Find where the given text appears and provide that cell's center as (x, y) coordinate. 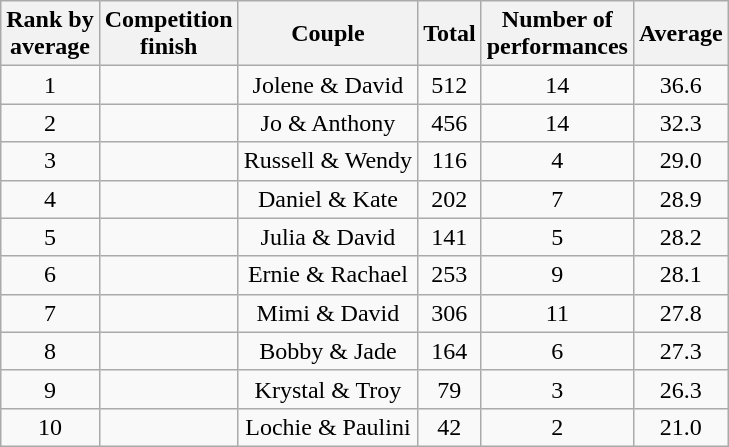
28.9 (680, 199)
26.3 (680, 389)
Daniel & Kate (328, 199)
Mimi & David (328, 313)
Julia & David (328, 237)
Lochie & Paulini (328, 427)
10 (50, 427)
27.8 (680, 313)
42 (450, 427)
Rank byaverage (50, 34)
27.3 (680, 351)
Total (450, 34)
141 (450, 237)
Jo & Anthony (328, 123)
1 (50, 85)
306 (450, 313)
Number ofperformances (557, 34)
28.1 (680, 275)
11 (557, 313)
8 (50, 351)
29.0 (680, 161)
253 (450, 275)
Ernie & Rachael (328, 275)
512 (450, 85)
Russell & Wendy (328, 161)
164 (450, 351)
Competitionfinish (168, 34)
456 (450, 123)
79 (450, 389)
Bobby & Jade (328, 351)
28.2 (680, 237)
Average (680, 34)
Krystal & Troy (328, 389)
Jolene & David (328, 85)
21.0 (680, 427)
36.6 (680, 85)
116 (450, 161)
Couple (328, 34)
202 (450, 199)
32.3 (680, 123)
